From the cell containing the given text, extract its center point as [X, Y] coordinate. 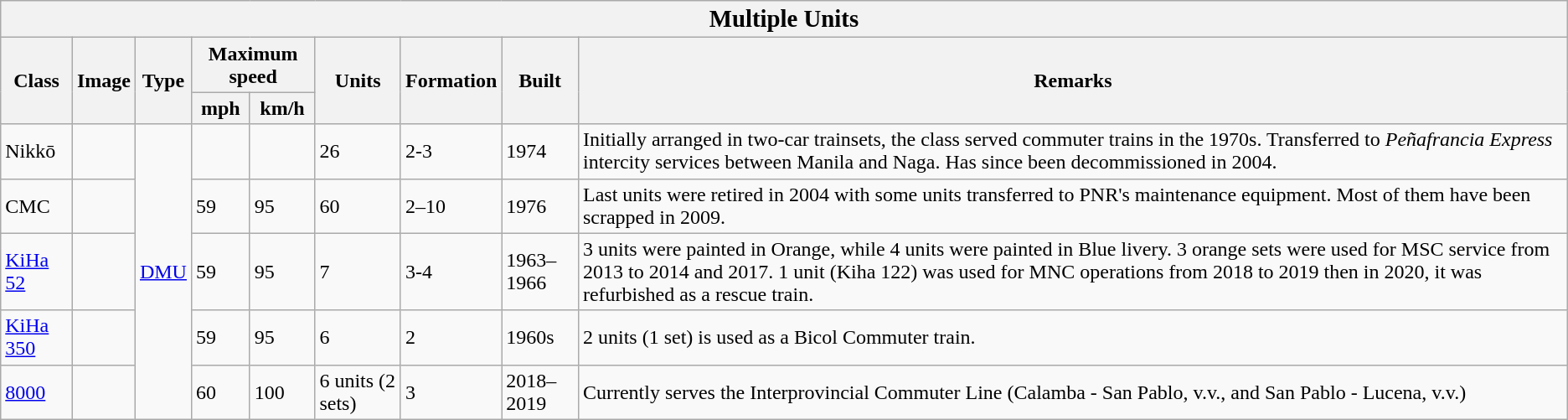
26 [358, 151]
Currently serves the Interprovincial Commuter Line (Calamba - San Pablo, v.v., and San Pablo - Lucena, v.v.) [1072, 392]
1960s [540, 337]
Type [162, 80]
6 units (2 sets) [358, 392]
Maximum speed [253, 65]
6 [358, 337]
Remarks [1072, 80]
2018–2019 [540, 392]
2 [451, 337]
2 units (1 set) is used as a Bicol Commuter train. [1072, 337]
Last units were retired in 2004 with some units transferred to PNR's maintenance equipment. Most of them have been scrapped in 2009. [1072, 206]
1963–1966 [540, 272]
7 [358, 272]
CMC [37, 206]
DMU [162, 272]
3 [451, 392]
Built [540, 80]
3-4 [451, 272]
1974 [540, 151]
mph [220, 108]
2-3 [451, 151]
Image [104, 80]
Formation [451, 80]
Class [37, 80]
2–10 [451, 206]
Units [358, 80]
Nikkō [37, 151]
km/h [282, 108]
1976 [540, 206]
KiHa 52 [37, 272]
100 [282, 392]
8000 [37, 392]
Multiple Units [784, 19]
KiHa 350 [37, 337]
